Return the (X, Y) coordinate for the center point of the cell that contains the specified text.  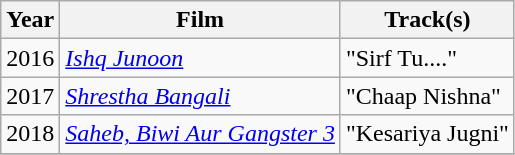
Saheb, Biwi Aur Gangster 3 (200, 134)
Shrestha Bangali (200, 96)
"Sirf Tu...." (427, 58)
Track(s) (427, 20)
Year (30, 20)
Film (200, 20)
Ishq Junoon (200, 58)
2018 (30, 134)
2017 (30, 96)
2016 (30, 58)
"Kesariya Jugni" (427, 134)
"Chaap Nishna" (427, 96)
